Search for the cell housing the specified text and yield its [x, y] center coordinate. 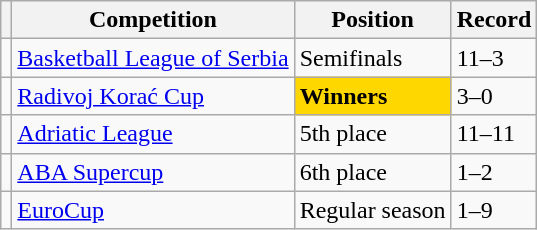
Regular season [372, 210]
EuroCup [153, 210]
6th place [372, 172]
Position [372, 20]
Basketball League of Serbia [153, 58]
Radivoj Korać Cup [153, 96]
3–0 [494, 96]
11–11 [494, 134]
Adriatic League [153, 134]
ABA Supercup [153, 172]
Semifinals [372, 58]
Winners [372, 96]
5th place [372, 134]
11–3 [494, 58]
Record [494, 20]
1–9 [494, 210]
1–2 [494, 172]
Competition [153, 20]
